Find where the given text appears and provide that cell's center as [x, y] coordinate. 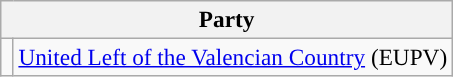
United Left of the Valencian Country (EUPV) [233, 57]
Party [227, 19]
